Locate the cell with the specified text and output its [x, y] center coordinate. 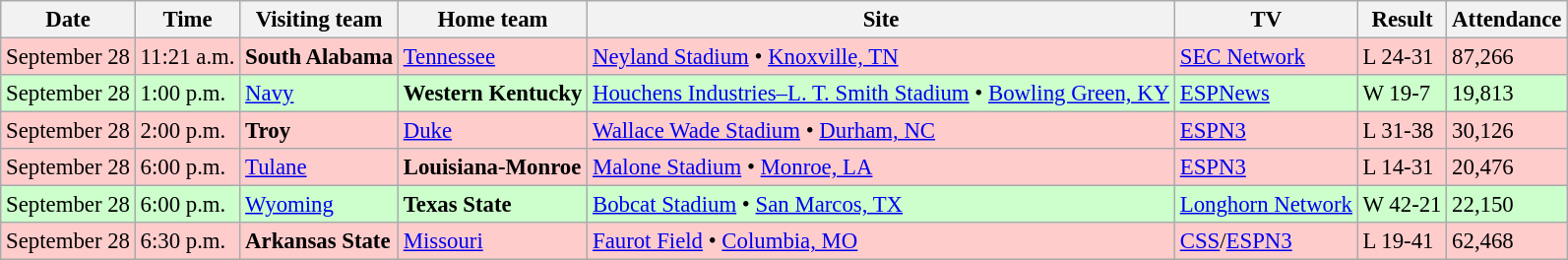
Tulane [319, 167]
Malone Stadium • Monroe, LA [882, 167]
SEC Network [1266, 57]
ESPNews [1266, 94]
W 42-21 [1402, 205]
Arkansas State [319, 241]
Result [1402, 20]
CSS/ESPN3 [1266, 241]
Wallace Wade Stadium • Durham, NC [882, 131]
6:30 p.m. [187, 241]
L 14-31 [1402, 167]
South Alabama [319, 57]
L 19-41 [1402, 241]
TV [1266, 20]
20,476 [1507, 167]
1:00 p.m. [187, 94]
30,126 [1507, 131]
Visiting team [319, 20]
Faurot Field • Columbia, MO [882, 241]
62,468 [1507, 241]
Home team [492, 20]
Tennessee [492, 57]
Site [882, 20]
Longhorn Network [1266, 205]
Texas State [492, 205]
Houchens Industries–L. T. Smith Stadium • Bowling Green, KY [882, 94]
Navy [319, 94]
Western Kentucky [492, 94]
Wyoming [319, 205]
L 31-38 [1402, 131]
Attendance [1507, 20]
2:00 p.m. [187, 131]
Duke [492, 131]
W 19-7 [1402, 94]
11:21 a.m. [187, 57]
22,150 [1507, 205]
Troy [319, 131]
L 24-31 [1402, 57]
Louisiana-Monroe [492, 167]
87,266 [1507, 57]
Bobcat Stadium • San Marcos, TX [882, 205]
19,813 [1507, 94]
Neyland Stadium • Knoxville, TN [882, 57]
Missouri [492, 241]
Time [187, 20]
Date [68, 20]
